Determine the [X, Y] coordinate at the center of the cell enclosing the given text.  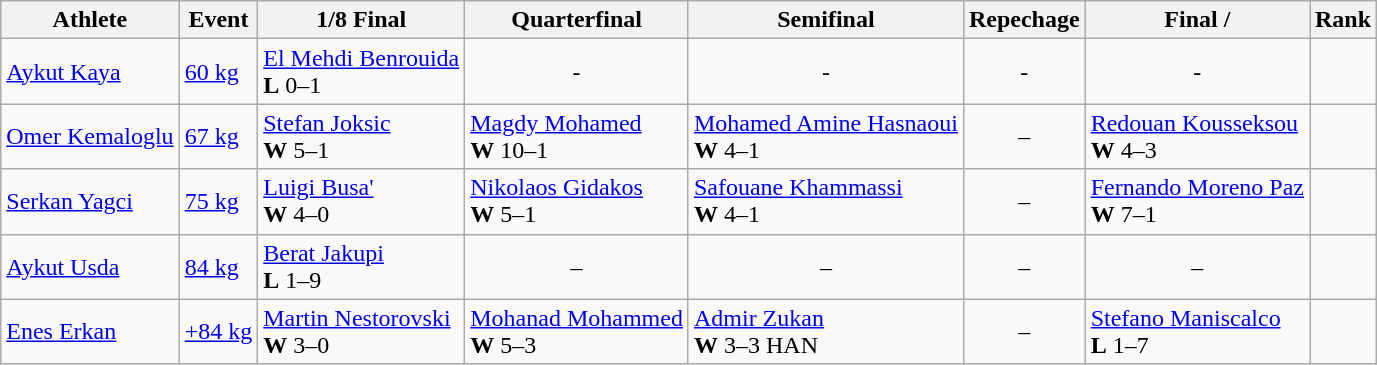
67 kg [218, 136]
Serkan Yagci [90, 202]
Mohanad Mohammed W 5–3 [577, 332]
Aykut Usda [90, 266]
Omer Kemaloglu [90, 136]
Final / [1197, 20]
Nikolaos Gidakos W 5–1 [577, 202]
Fernando Moreno Paz W 7–1 [1197, 202]
+84 kg [218, 332]
Rank [1344, 20]
60 kg [218, 72]
Luigi Busa' W 4–0 [362, 202]
Quarterfinal [577, 20]
Redouan Kousseksou W 4–3 [1197, 136]
Berat Jakupi L 1–9 [362, 266]
Stefano Maniscalco L 1–7 [1197, 332]
Stefan Joksic W 5–1 [362, 136]
Admir Zukan W 3–3 HAN [826, 332]
Enes Erkan [90, 332]
Martin Nestorovski W 3–0 [362, 332]
Safouane Khammassi W 4–1 [826, 202]
Magdy Mohamed W 10–1 [577, 136]
75 kg [218, 202]
Mohamed Amine Hasnaoui W 4–1 [826, 136]
84 kg [218, 266]
Aykut Kaya [90, 72]
1/8 Final [362, 20]
Semifinal [826, 20]
Athlete [90, 20]
Event [218, 20]
Repechage [1024, 20]
El Mehdi Benrouida L 0–1 [362, 72]
